Find where the given text appears and provide that cell's center as (x, y) coordinate. 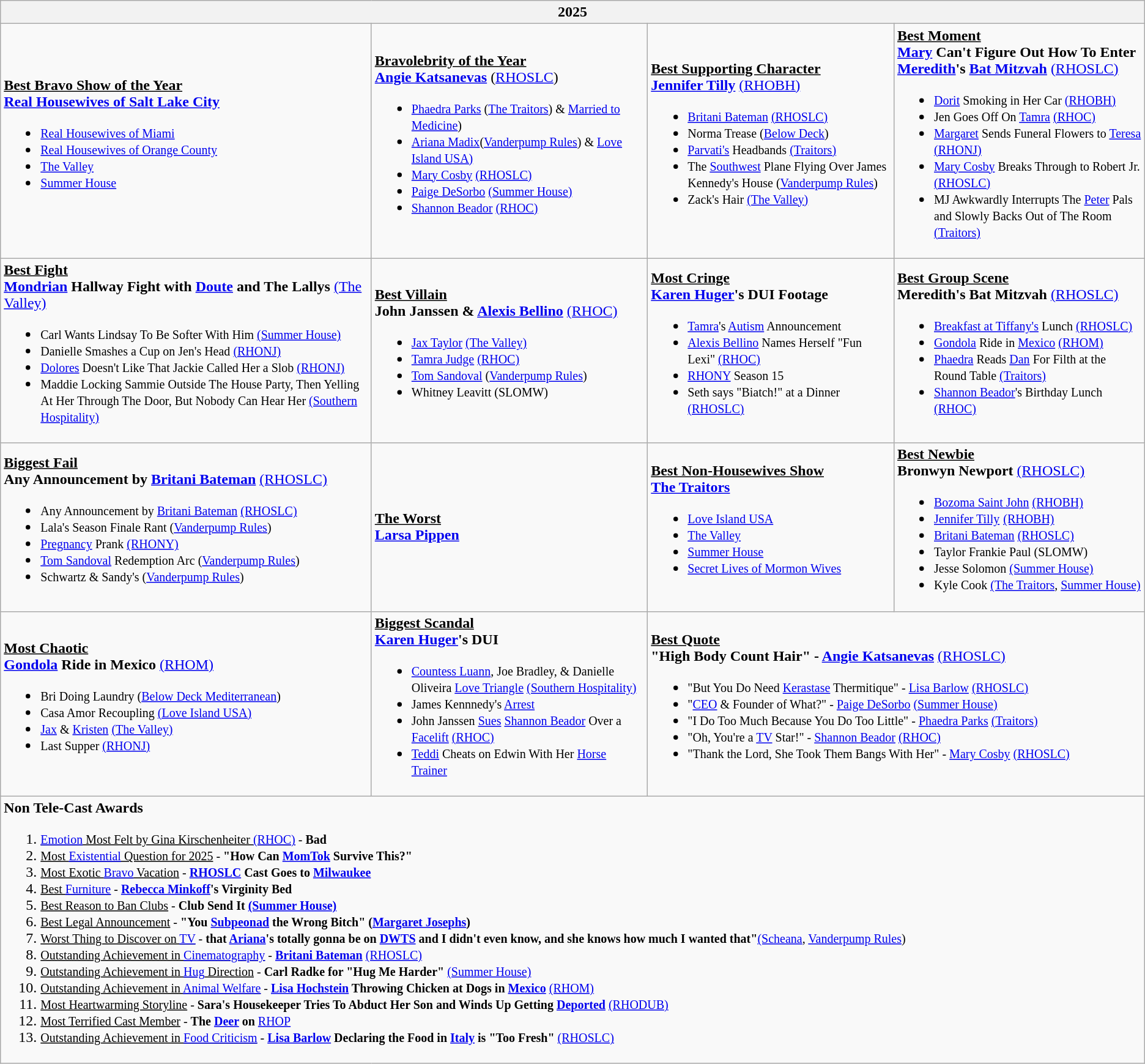
Best Bravo Show of the YearReal Housewives of Salt Lake CityReal Housewives of MiamiReal Housewives of Orange CountyThe ValleySummer House (186, 141)
Best VillainJohn Janssen & Alexis Bellino (RHOC)Jax Taylor (The Valley)Tamra Judge (RHOC)Tom Sandoval (Vanderpump Rules)Whitney Leavitt (SLOMW) (510, 351)
Best Non-Housewives ShowThe TraitorsLove Island USAThe ValleySummer HouseSecret Lives of Mormon Wives (771, 527)
2025 (572, 12)
The WorstLarsa Pippen (510, 527)
